Locate the cell with the specified text and output its [X, Y] center coordinate. 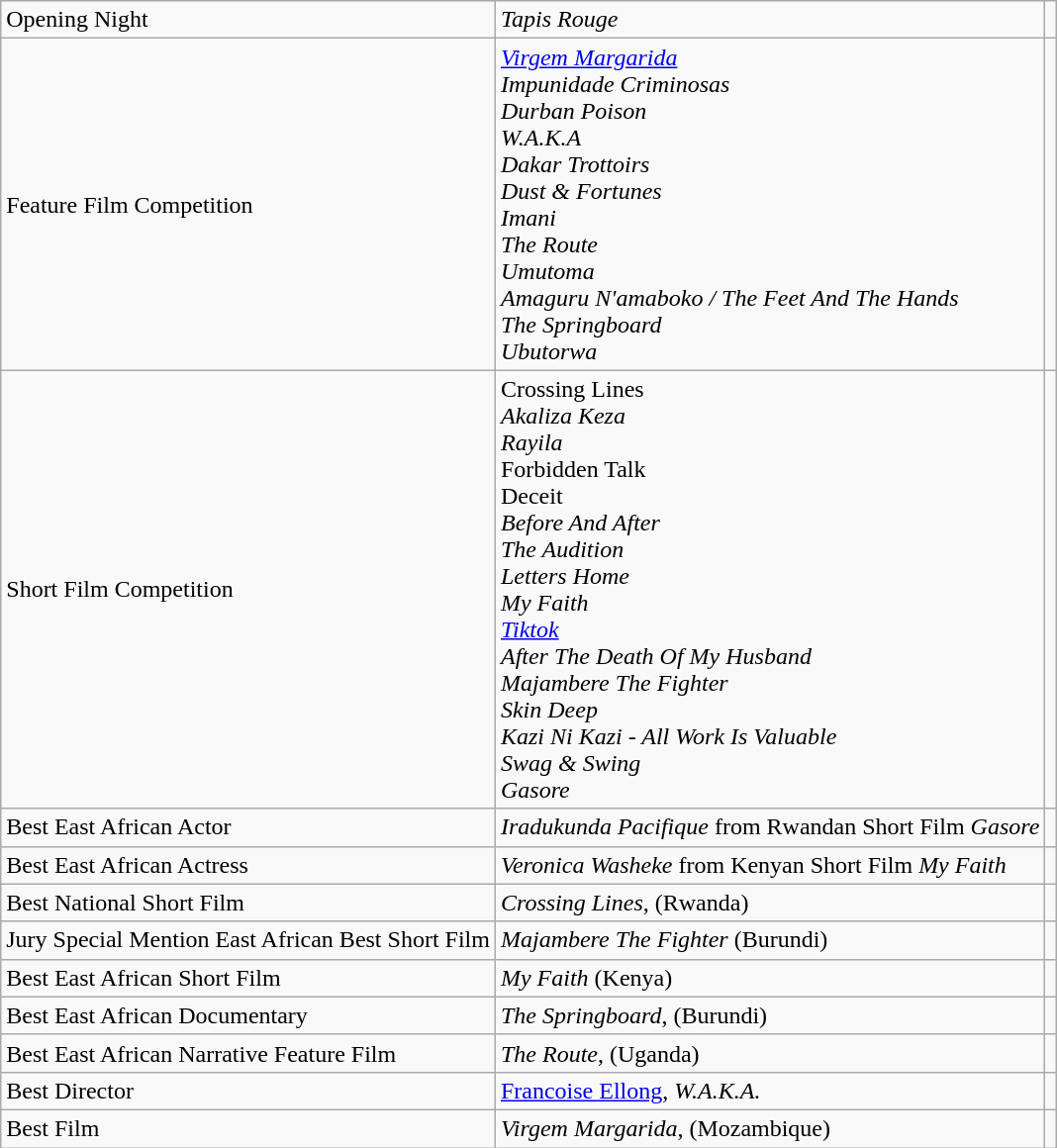
Best East African Actor [248, 827]
Virgem Margarida, (Mozambique) [770, 1128]
Best East African Narrative Feature Film [248, 1053]
Feature Film Competition [248, 204]
Francoise Ellong, W.A.K.A. [770, 1091]
Majambere The Fighter (Burundi) [770, 940]
Short Film Competition [248, 590]
Iradukunda Pacifique from Rwandan Short Film Gasore [770, 827]
Veronica Washeke from Kenyan Short Film My Faith [770, 865]
The Springboard, (Burundi) [770, 1015]
Crossing Lines, (Rwanda) [770, 903]
Tapis Rouge [770, 20]
Best East African Actress [248, 865]
Best Director [248, 1091]
Opening Night [248, 20]
Best East African Short Film [248, 978]
Best National Short Film [248, 903]
The Route, (Uganda) [770, 1053]
Best East African Documentary [248, 1015]
Jury Special Mention East African Best Short Film [248, 940]
My Faith (Kenya) [770, 978]
Best Film [248, 1128]
